Output the [x, y] coordinate of the center of the cell containing the given text.  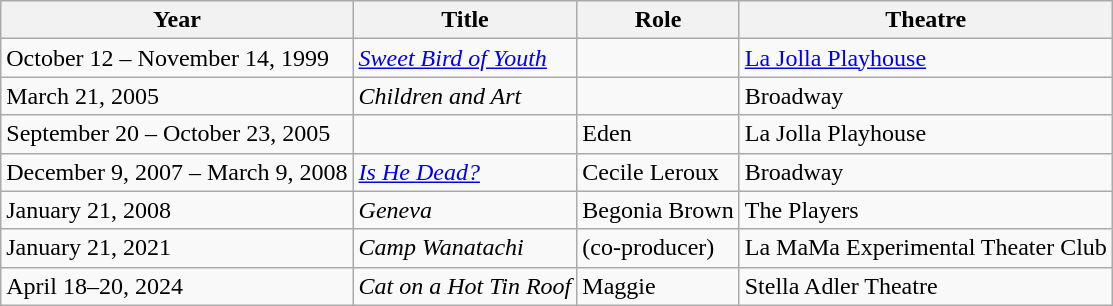
September 20 – October 23, 2005 [177, 134]
The Players [926, 210]
Is He Dead? [465, 172]
Role [658, 20]
Children and Art [465, 96]
Eden [658, 134]
October 12 – November 14, 1999 [177, 58]
Cat on a Hot Tin Roof [465, 286]
January 21, 2008 [177, 210]
(co-producer) [658, 248]
Camp Wanatachi [465, 248]
Stella Adler Theatre [926, 286]
March 21, 2005 [177, 96]
Geneva [465, 210]
Maggie [658, 286]
Sweet Bird of Youth [465, 58]
Begonia Brown [658, 210]
Title [465, 20]
Cecile Leroux [658, 172]
January 21, 2021 [177, 248]
Theatre [926, 20]
Year [177, 20]
La MaMa Experimental Theater Club [926, 248]
April 18–20, 2024 [177, 286]
December 9, 2007 – March 9, 2008 [177, 172]
